Provide the [X, Y] coordinate of the cell's center where the given text is located.  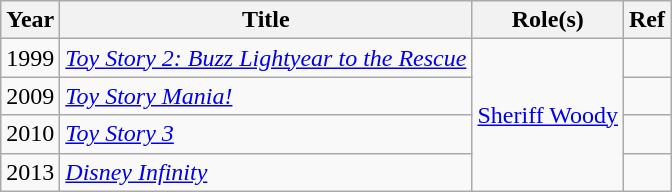
Title [266, 20]
2013 [30, 172]
Toy Story 2: Buzz Lightyear to the Rescue [266, 58]
Sheriff Woody [548, 115]
Ref [648, 20]
Toy Story Mania! [266, 96]
Year [30, 20]
Disney Infinity [266, 172]
2010 [30, 134]
Toy Story 3 [266, 134]
Role(s) [548, 20]
1999 [30, 58]
2009 [30, 96]
